Identify which cell holds the provided text, then report its (X, Y) central coordinate. 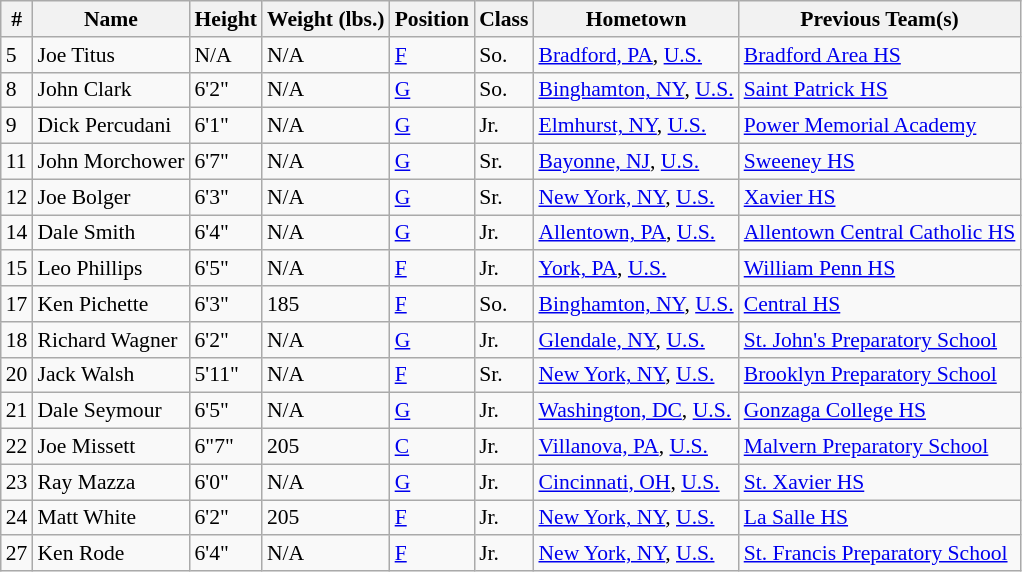
Villanova, PA, U.S. (636, 447)
Class (504, 19)
185 (326, 304)
Allentown, PA, U.S. (636, 233)
Bradford, PA, U.S. (636, 55)
Position (432, 19)
6'1" (225, 126)
Dale Seymour (110, 411)
St. Francis Preparatory School (880, 554)
Dale Smith (110, 233)
22 (17, 447)
Xavier HS (880, 197)
8 (17, 90)
Weight (lbs.) (326, 19)
27 (17, 554)
5'11" (225, 375)
Joe Titus (110, 55)
Ken Rode (110, 554)
Glendale, NY, U.S. (636, 340)
14 (17, 233)
Ken Pichette (110, 304)
9 (17, 126)
La Salle HS (880, 518)
Hometown (636, 19)
Bradford Area HS (880, 55)
John Clark (110, 90)
C (432, 447)
20 (17, 375)
Joe Missett (110, 447)
12 (17, 197)
Malvern Preparatory School (880, 447)
York, PA, U.S. (636, 269)
6'7" (225, 162)
Washington, DC, U.S. (636, 411)
Central HS (880, 304)
# (17, 19)
Joe Bolger (110, 197)
17 (17, 304)
Cincinnati, OH, U.S. (636, 482)
Richard Wagner (110, 340)
21 (17, 411)
Height (225, 19)
Jack Walsh (110, 375)
St. Xavier HS (880, 482)
Name (110, 19)
Dick Percudani (110, 126)
Brooklyn Preparatory School (880, 375)
John Morchower (110, 162)
11 (17, 162)
Previous Team(s) (880, 19)
6"7" (225, 447)
Power Memorial Academy (880, 126)
15 (17, 269)
Matt White (110, 518)
St. John's Preparatory School (880, 340)
Bayonne, NJ, U.S. (636, 162)
Gonzaga College HS (880, 411)
6'0" (225, 482)
23 (17, 482)
Allentown Central Catholic HS (880, 233)
18 (17, 340)
Ray Mazza (110, 482)
24 (17, 518)
William Penn HS (880, 269)
5 (17, 55)
Saint Patrick HS (880, 90)
Elmhurst, NY, U.S. (636, 126)
Leo Phillips (110, 269)
Sweeney HS (880, 162)
